Detect which cell encompasses the target text, then output its (x, y) center coordinate. 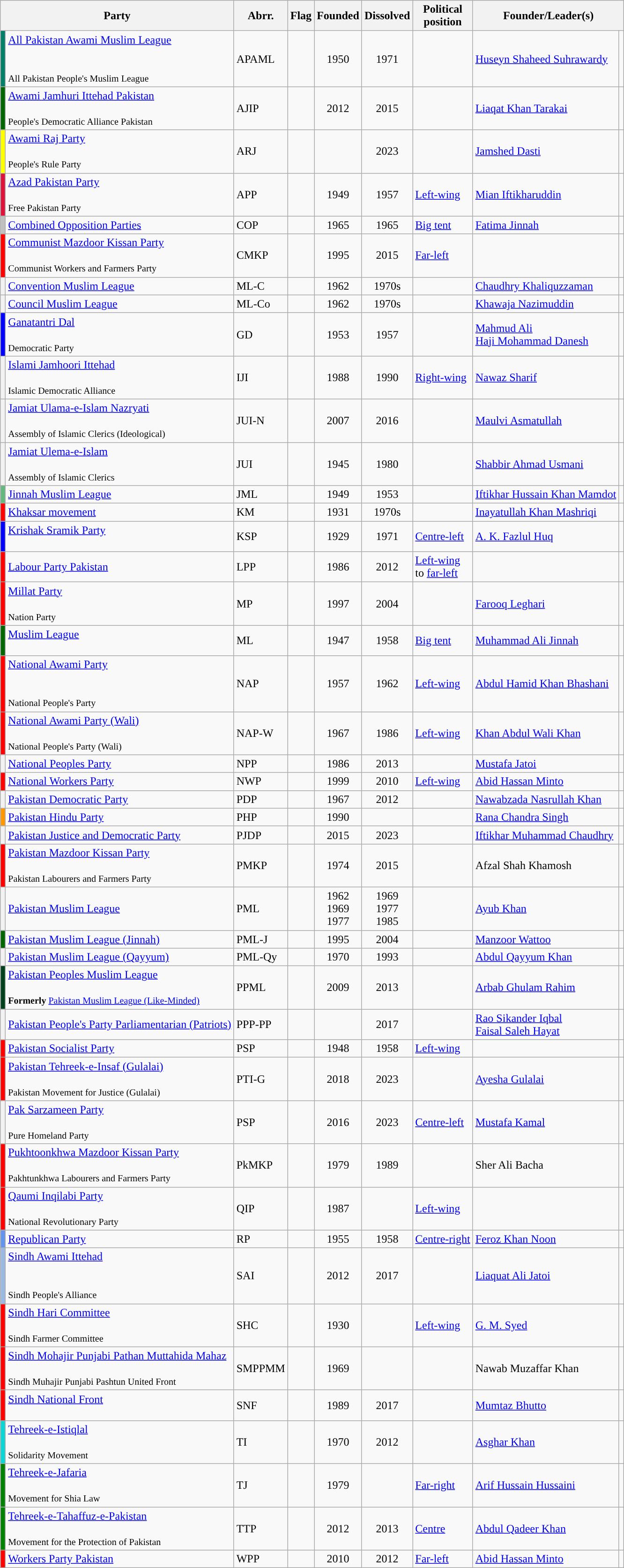
Islami Jamhoori IttehadIslamic Democratic Alliance (120, 377)
Manzoor Wattoo (546, 939)
CMKP (260, 255)
1969 (338, 1368)
Pakistan Mazdoor Kissan PartyPakistan Labourers and Farmers Party (120, 865)
Asghar Khan (546, 1442)
Tehreek-e-JafariaMovement for Shia Law (120, 1485)
196219691977 (338, 908)
MP (260, 604)
NAP-W (260, 733)
Millat PartyNation Party (120, 604)
JUI-N (260, 420)
ML-C (260, 286)
SAI (260, 1276)
1929 (338, 536)
Shabbir Ahmad Usmani (546, 464)
Nawabzada Nasrullah Khan (546, 799)
Founded (338, 16)
Pakistan Tehreek-e-Insaf (Gulalai)Pakistan Movement for Justice (Gulalai) (120, 1079)
1947 (338, 640)
Rao Sikander IqbalFaisal Saleh Hayat (546, 1025)
Pakistan Justice and Democratic Party (120, 835)
Politicalposition (443, 16)
TTP (260, 1528)
PPP-PP (260, 1025)
1980 (387, 464)
ARJ (260, 151)
PML-J (260, 939)
Labour Party Pakistan (120, 567)
QIP (260, 1208)
Jinnah Muslim League (120, 495)
Abrr. (260, 16)
SHC (260, 1325)
1987 (338, 1208)
Awami Jamhuri Ittehad PakistanPeople's Democratic Alliance Pakistan (120, 108)
JML (260, 495)
National Awami Party (Wali)National People's Party (Wali) (120, 733)
Khawaja Nazimuddin (546, 304)
Liaqat Khan Tarakai (546, 108)
Maulvi Asmatullah (546, 420)
Dissolved (387, 16)
JUI (260, 464)
Ayesha Gulalai (546, 1079)
IJI (260, 377)
Mustafa Kamal (546, 1122)
1993 (387, 957)
Communist Mazdoor Kissan PartyCommunist Workers and Farmers Party (120, 255)
WPP (260, 1559)
PkMKP (260, 1165)
Inayatullah Khan Mashriqi (546, 512)
1974 (338, 865)
KSP (260, 536)
NWP (260, 781)
Arbab Ghulam Rahim (546, 988)
Arif Hussain Hussaini (546, 1485)
Iftikhar Hussain Khan Mamdot (546, 495)
1930 (338, 1325)
Feroz Khan Noon (546, 1239)
2009 (338, 988)
Ayub Khan (546, 908)
G. M. Syed (546, 1325)
1988 (338, 377)
Abdul Qayyum Khan (546, 957)
Sindh Mohajir Punjabi Pathan Muttahida MahazSindh Muhajir Punjabi Pashtun United Front (120, 1368)
PTI-G (260, 1079)
Pakistan Democratic Party (120, 799)
SMPPMM (260, 1368)
Pak Sarzameen PartyPure Homeland Party (120, 1122)
LPP (260, 567)
Founder/Leader(s) (548, 16)
Council Muslim League (120, 304)
APAML (260, 59)
PJDP (260, 835)
Farooq Leghari (546, 604)
Flag (301, 16)
1997 (338, 604)
Tehreek-e-Tahaffuz-e-PakistanMovement for the Protection of Pakistan (120, 1528)
Muslim League (120, 640)
Centre (443, 1528)
Combined Opposition Parties (120, 225)
Centre-right (443, 1239)
Pukhtoonkhwa Mazdoor Kissan PartyPakhtunkhwa Labourers and Farmers Party (120, 1165)
1955 (338, 1239)
APP (260, 195)
RP (260, 1239)
1950 (338, 59)
PML-Qy (260, 957)
Iftikhar Muhammad Chaudhry (546, 835)
All Pakistan Awami Muslim LeagueAll Pakistan People's Muslim League (120, 59)
Liaquat Ali Jatoi (546, 1276)
AJIP (260, 108)
Abdul Qadeer Khan (546, 1528)
Far-right (443, 1485)
Nawaz Sharif (546, 377)
1948 (338, 1049)
Jamshed Dasti (546, 151)
Pakistan Muslim League (120, 908)
Pakistan Muslim League (Qayyum) (120, 957)
1999 (338, 781)
KM (260, 512)
Khan Abdul Wali Khan (546, 733)
PHP (260, 817)
Mian Iftikharuddin (546, 195)
196919771985 (387, 908)
2018 (338, 1079)
Awami Raj PartyPeople's Rule Party (120, 151)
National Peoples Party (120, 764)
Pakistan Socialist Party (120, 1049)
A. K. Fazlul Huq (546, 536)
Sher Ali Bacha (546, 1165)
Jamiat Ulema-e-IslamAssembly of Islamic Clerics (120, 464)
2007 (338, 420)
Mumtaz Bhutto (546, 1405)
1945 (338, 464)
Sindh Awami IttehadSindh People's Alliance (120, 1276)
Afzal Shah Khamosh (546, 865)
NPP (260, 764)
SNF (260, 1405)
Sindh National Front (120, 1405)
Jamiat Ulama-e-Islam NazryatiAssembly of Islamic Clerics (Ideological) (120, 420)
Khaksar movement (120, 512)
1931 (338, 512)
National Awami PartyNational People's Party (120, 683)
GD (260, 334)
Fatima Jinnah (546, 225)
Mahmud Ali Haji Mohammad Danesh (546, 334)
TJ (260, 1485)
PPML (260, 988)
PDP (260, 799)
Pakistan Muslim League (Jinnah) (120, 939)
Huseyn Shaheed Suhrawardy (546, 59)
Pakistan Peoples Muslim LeagueFormerly Pakistan Muslim League (Like-Minded) (120, 988)
Qaumi Inqilabi PartyNational Revolutionary Party (120, 1208)
Ganatantri DalDemocratic Party (120, 334)
Nawab Muzaffar Khan (546, 1368)
Chaudhry Khaliquzzaman (546, 286)
ML-Co (260, 304)
Krishak Sramik Party (120, 536)
Tehreek-e-IstiqlalSolidarity Movement (120, 1442)
Sindh Hari CommitteeSindh Farmer Committee (120, 1325)
Muhammad Ali Jinnah (546, 640)
PML (260, 908)
Republican Party (120, 1239)
Convention Muslim League (120, 286)
PMKP (260, 865)
NAP (260, 683)
National Workers Party (120, 781)
Pakistan People's Party Parliamentarian (Patriots) (120, 1025)
Azad Pakistan PartyFree Pakistan Party (120, 195)
COP (260, 225)
Right-wing (443, 377)
Party (117, 16)
Rana Chandra Singh (546, 817)
Left-wingto far-left (443, 567)
Workers Party Pakistan (120, 1559)
TI (260, 1442)
Abdul Hamid Khan Bhashani (546, 683)
ML (260, 640)
Pakistan Hindu Party (120, 817)
Mustafa Jatoi (546, 764)
